Detect which cell encompasses the target text, then output its (X, Y) center coordinate. 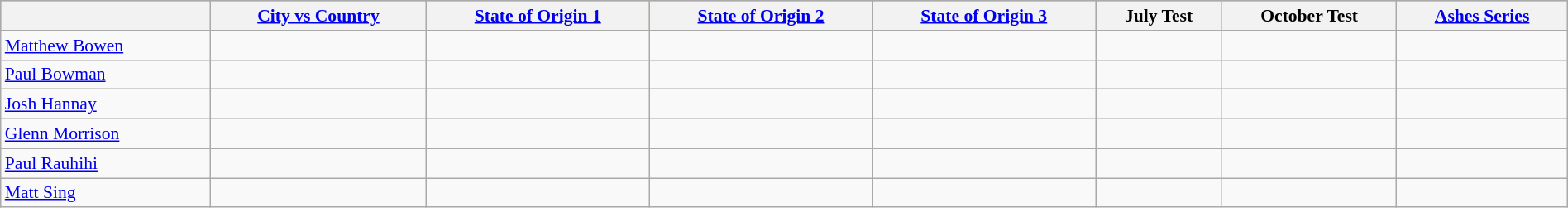
Ashes Series (1482, 16)
Paul Bowman (106, 75)
July Test (1159, 16)
Josh Hannay (106, 104)
State of Origin 2 (761, 16)
Matthew Bowen (106, 46)
City vs Country (319, 16)
Glenn Morrison (106, 134)
State of Origin 3 (984, 16)
State of Origin 1 (538, 16)
October Test (1309, 16)
Paul Rauhihi (106, 163)
Matt Sing (106, 193)
